Locate the cell with the specified text and output its [x, y] center coordinate. 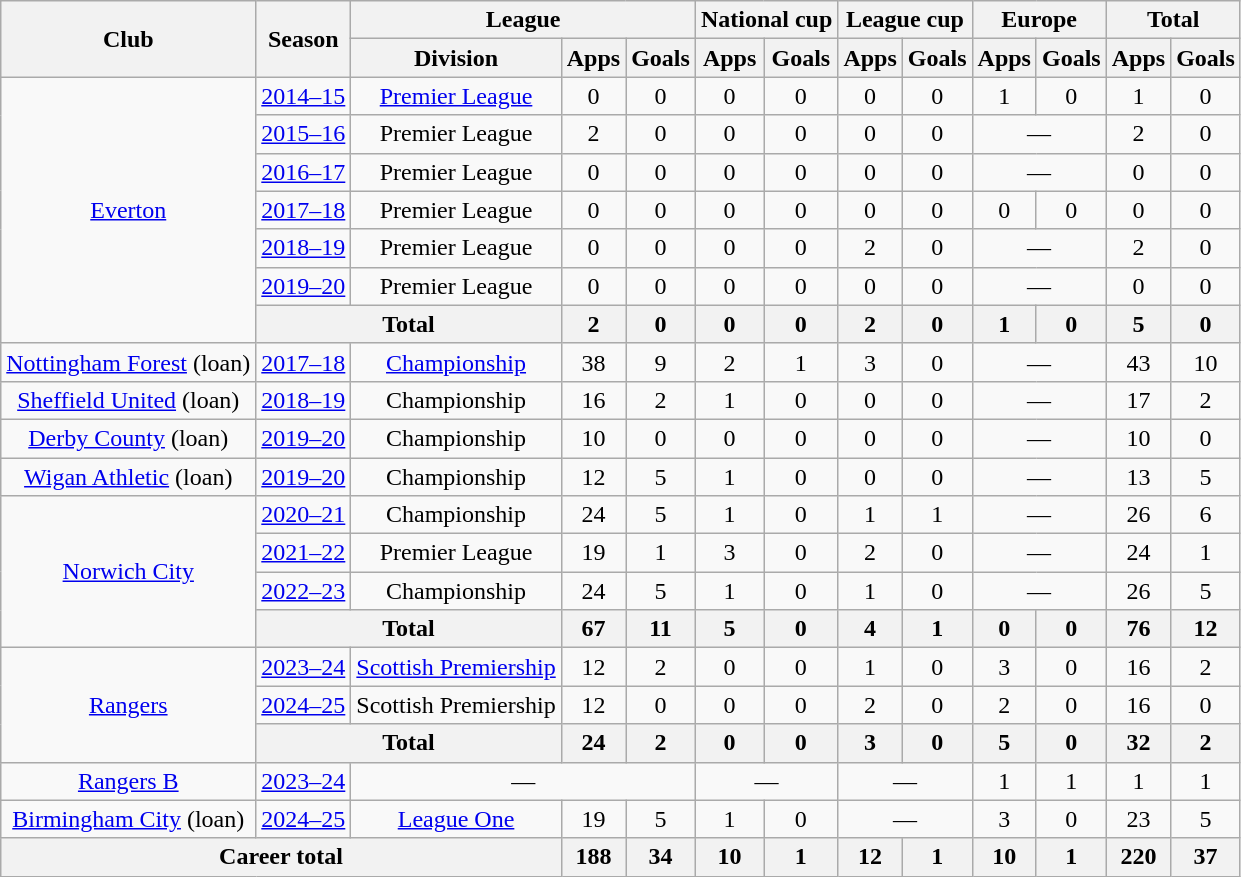
Birmingham City (loan) [128, 819]
9 [661, 362]
2014–15 [304, 96]
13 [1138, 477]
220 [1138, 857]
23 [1138, 819]
67 [593, 629]
Everton [128, 210]
2021–22 [304, 553]
Rangers B [128, 781]
Europe [1039, 20]
11 [661, 629]
2022–23 [304, 591]
League cup [905, 20]
188 [593, 857]
Sheffield United (loan) [128, 400]
Career total [281, 857]
Rangers [128, 705]
34 [661, 857]
2015–16 [304, 134]
Derby County (loan) [128, 438]
43 [1138, 362]
Division [456, 58]
Wigan Athletic (loan) [128, 477]
17 [1138, 400]
Season [304, 39]
Norwich City [128, 572]
National cup [766, 20]
38 [593, 362]
76 [1138, 629]
League [524, 20]
2016–17 [304, 172]
Nottingham Forest (loan) [128, 362]
32 [1138, 743]
37 [1206, 857]
League One [456, 819]
6 [1206, 515]
Club [128, 39]
2020–21 [304, 515]
4 [870, 629]
